Scan for the cell matching the given text and deliver its [x, y] coordinate at center. 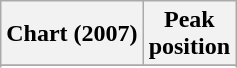
Peakposition [189, 34]
Chart (2007) [72, 34]
